Determine the (x, y) coordinate at the center of the cell enclosing the given text.  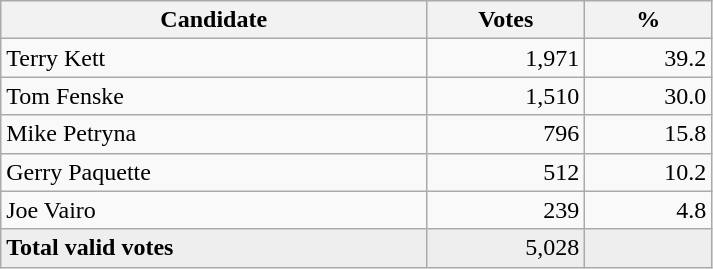
10.2 (648, 172)
39.2 (648, 58)
5,028 (506, 248)
512 (506, 172)
796 (506, 134)
239 (506, 210)
Candidate (214, 20)
% (648, 20)
30.0 (648, 96)
4.8 (648, 210)
Joe Vairo (214, 210)
Votes (506, 20)
Total valid votes (214, 248)
Mike Petryna (214, 134)
1,510 (506, 96)
Tom Fenske (214, 96)
Terry Kett (214, 58)
15.8 (648, 134)
1,971 (506, 58)
Gerry Paquette (214, 172)
